For the text-containing cell, return its midpoint in [X, Y] coordinate format. 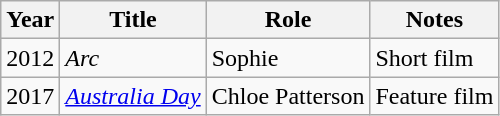
2012 [30, 58]
Year [30, 20]
Sophie [288, 58]
Role [288, 20]
Notes [434, 20]
Chloe Patterson [288, 96]
Arc [133, 58]
2017 [30, 96]
Australia Day [133, 96]
Title [133, 20]
Feature film [434, 96]
Short film [434, 58]
